Provide the (X, Y) coordinate of the cell's center where the given text is located.  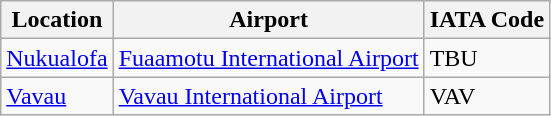
TBU (487, 58)
Nukualofa (57, 58)
Fuaamotu International Airport (268, 58)
Vavau (57, 96)
Vavau International Airport (268, 96)
Airport (268, 20)
VAV (487, 96)
IATA Code (487, 20)
Location (57, 20)
